For the text-containing cell, return its midpoint in (X, Y) coordinate format. 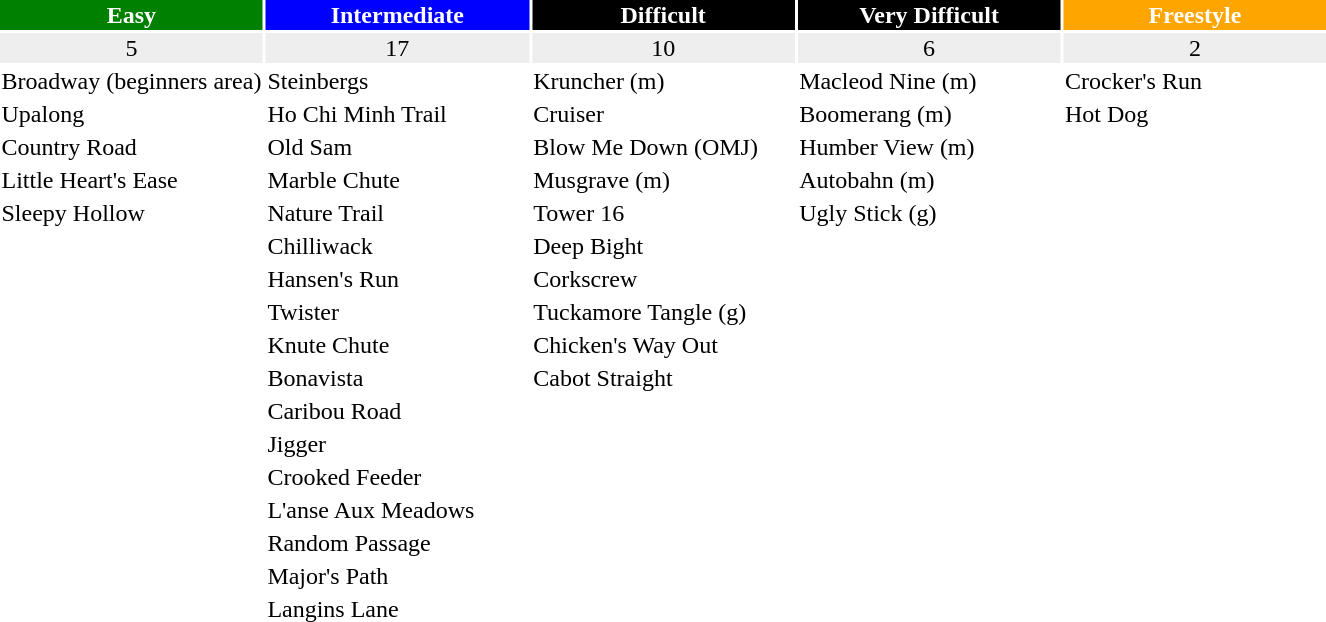
5 (132, 48)
Intermediate (398, 15)
Bonavista (398, 378)
Old Sam (398, 147)
Difficult (664, 15)
L'anse Aux Meadows (398, 510)
Chilliwack (398, 246)
Humber View (m) (930, 147)
6 (930, 48)
10 (664, 48)
Tower 16 (664, 213)
Country Road (132, 147)
Little Heart's Ease (132, 180)
Sleepy Hollow (132, 213)
Nature Trail (398, 213)
17 (398, 48)
Hansen's Run (398, 279)
Crooked Feeder (398, 477)
Corkscrew (664, 279)
Boomerang (m) (930, 114)
Cabot Straight (664, 378)
Macleod Nine (m) (930, 81)
Deep Bight (664, 246)
Caribou Road (398, 411)
Upalong (132, 114)
Major's Path (398, 576)
Blow Me Down (OMJ) (664, 147)
Jigger (398, 444)
Broadway (beginners area) (132, 81)
Twister (398, 312)
Marble Chute (398, 180)
Tuckamore Tangle (g) (664, 312)
Easy (132, 15)
Autobahn (m) (930, 180)
Knute Chute (398, 345)
Musgrave (m) (664, 180)
Ugly Stick (g) (930, 213)
Ho Chi Minh Trail (398, 114)
Chicken's Way Out (664, 345)
Random Passage (398, 543)
Very Difficult (930, 15)
Kruncher (m) (664, 81)
Steinbergs (398, 81)
Cruiser (664, 114)
